Return the (X, Y) coordinate for the center point of the cell that contains the specified text.  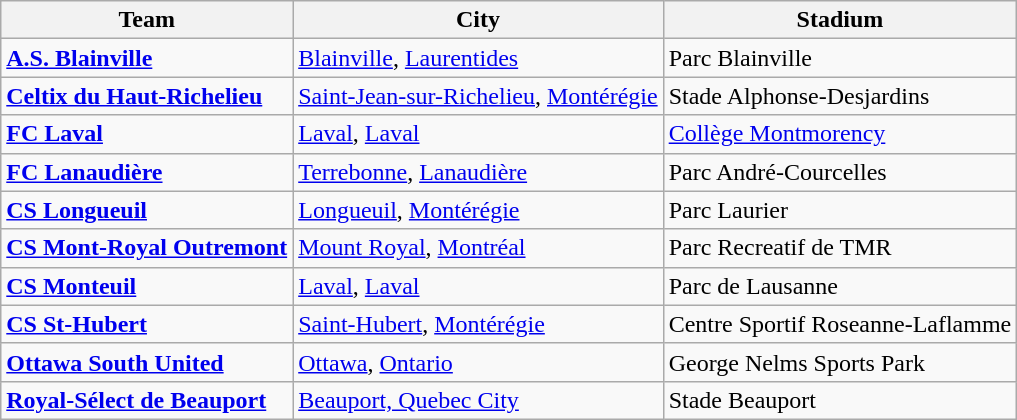
Blainville, Laurentides (478, 58)
Team (147, 20)
Parc Blainville (840, 58)
Parc Recreatif de TMR (840, 248)
Celtix du Haut-Richelieu (147, 96)
Parc Laurier (840, 210)
CS Longueuil (147, 210)
Stade Alphonse-Desjardins (840, 96)
Saint-Jean-sur-Richelieu, Montérégie (478, 96)
Parc André-Courcelles (840, 172)
Royal-Sélect de Beauport (147, 400)
CS Monteuil (147, 286)
Parc de Lausanne (840, 286)
Collège Montmorency (840, 134)
CS St-Hubert (147, 324)
George Nelms Sports Park (840, 362)
Ottawa, Ontario (478, 362)
City (478, 20)
Mount Royal, Montréal (478, 248)
Longueuil, Montérégie (478, 210)
FC Lanaudière (147, 172)
FC Laval (147, 134)
Stade Beauport (840, 400)
Saint-Hubert, Montérégie (478, 324)
Centre Sportif Roseanne-Laflamme (840, 324)
A.S. Blainville (147, 58)
Beauport, Quebec City (478, 400)
Terrebonne, Lanaudière (478, 172)
Ottawa South United (147, 362)
Stadium (840, 20)
CS Mont-Royal Outremont (147, 248)
